Locate the cell with the specified text and output its [X, Y] center coordinate. 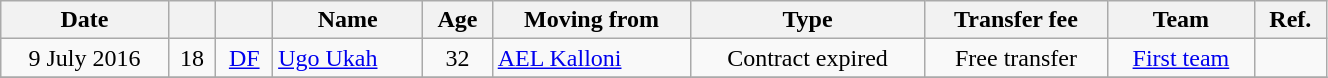
18 [192, 58]
Transfer fee [1016, 20]
Ref. [1290, 20]
AEL Kalloni [592, 58]
Team [1182, 20]
First team [1182, 58]
Ugo Ukah [348, 58]
Free transfer [1016, 58]
Type [808, 20]
Name [348, 20]
Contract expired [808, 58]
9 July 2016 [84, 58]
32 [458, 58]
Date [84, 20]
Moving from [592, 20]
Age [458, 20]
DF [244, 58]
